Extract the (x, y) coordinate from the center of the cell holding the provided text.  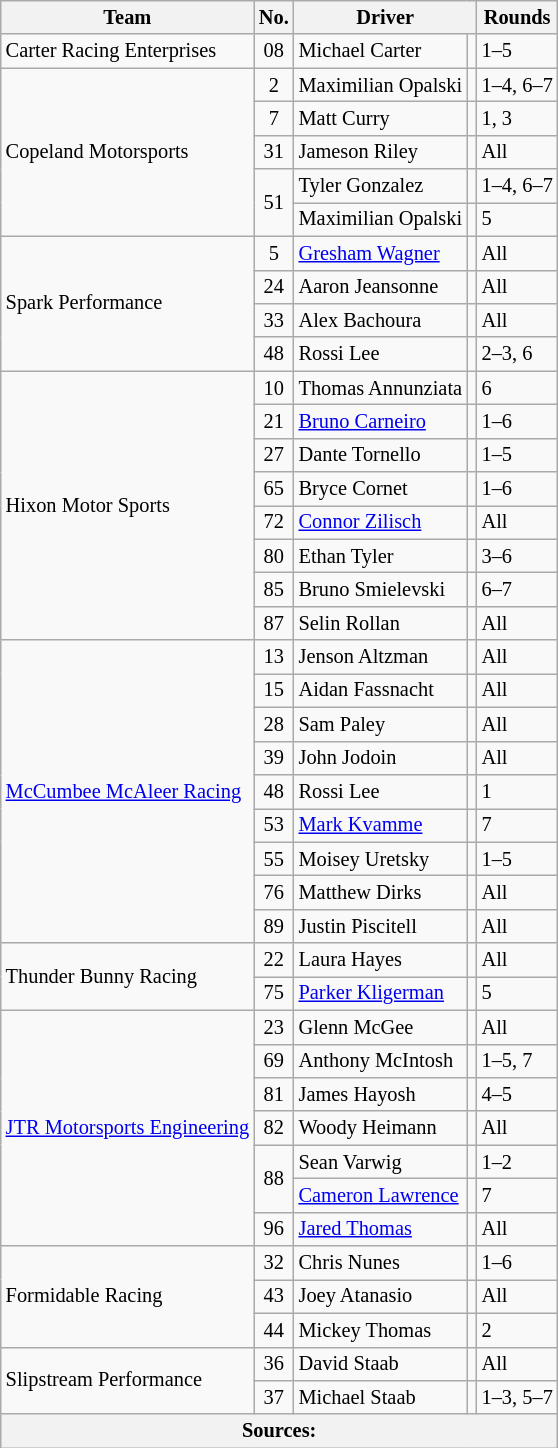
08 (274, 51)
Joey Atanasio (380, 1296)
Gresham Wagner (380, 253)
Moisey Uretsky (380, 859)
Michael Carter (380, 51)
Tyler Gonzalez (380, 186)
65 (274, 489)
Ethan Tyler (380, 556)
Dante Tornello (380, 455)
David Staab (380, 1364)
2–3, 6 (518, 354)
JTR Motorsports Engineering (128, 1128)
1–3, 5–7 (518, 1397)
Jared Thomas (380, 1229)
24 (274, 287)
Glenn McGee (380, 1027)
Bryce Cornet (380, 489)
Spark Performance (128, 304)
Aaron Jeansonne (380, 287)
Selin Rollan (380, 623)
80 (274, 556)
Laura Hayes (380, 960)
89 (274, 926)
Anthony McIntosh (380, 1061)
Alex Bachoura (380, 320)
72 (274, 522)
6 (518, 388)
15 (274, 690)
Mickey Thomas (380, 1330)
1–5, 7 (518, 1061)
Sean Varwig (380, 1162)
85 (274, 589)
John Jodoin (380, 758)
Slipstream Performance (128, 1380)
6–7 (518, 589)
82 (274, 1128)
32 (274, 1263)
55 (274, 859)
Michael Staab (380, 1397)
Team (128, 17)
69 (274, 1061)
22 (274, 960)
13 (274, 657)
96 (274, 1229)
Justin Piscitell (380, 926)
3–6 (518, 556)
James Hayosh (380, 1094)
44 (274, 1330)
23 (274, 1027)
27 (274, 455)
31 (274, 152)
4–5 (518, 1094)
Thomas Annunziata (380, 388)
Connor Zilisch (380, 522)
28 (274, 724)
No. (274, 17)
75 (274, 993)
Matt Curry (380, 118)
21 (274, 421)
81 (274, 1094)
36 (274, 1364)
87 (274, 623)
Jameson Riley (380, 152)
Cameron Lawrence (380, 1195)
Hixon Motor Sports (128, 506)
33 (274, 320)
McCumbee McAleer Racing (128, 792)
1 (518, 791)
53 (274, 825)
Mark Kvamme (380, 825)
37 (274, 1397)
Parker Kligerman (380, 993)
Matthew Dirks (380, 892)
43 (274, 1296)
Formidable Racing (128, 1296)
Bruno Carneiro (380, 421)
Bruno Smielevski (380, 589)
51 (274, 202)
88 (274, 1178)
76 (274, 892)
39 (274, 758)
Carter Racing Enterprises (128, 51)
Sources: (280, 1431)
Woody Heimann (380, 1128)
1, 3 (518, 118)
Aidan Fassnacht (380, 690)
Rounds (518, 17)
Thunder Bunny Racing (128, 976)
Chris Nunes (380, 1263)
10 (274, 388)
Driver (386, 17)
Jenson Altzman (380, 657)
Copeland Motorsports (128, 152)
Sam Paley (380, 724)
1–2 (518, 1162)
